From the cell containing the given text, extract its center point as (X, Y) coordinate. 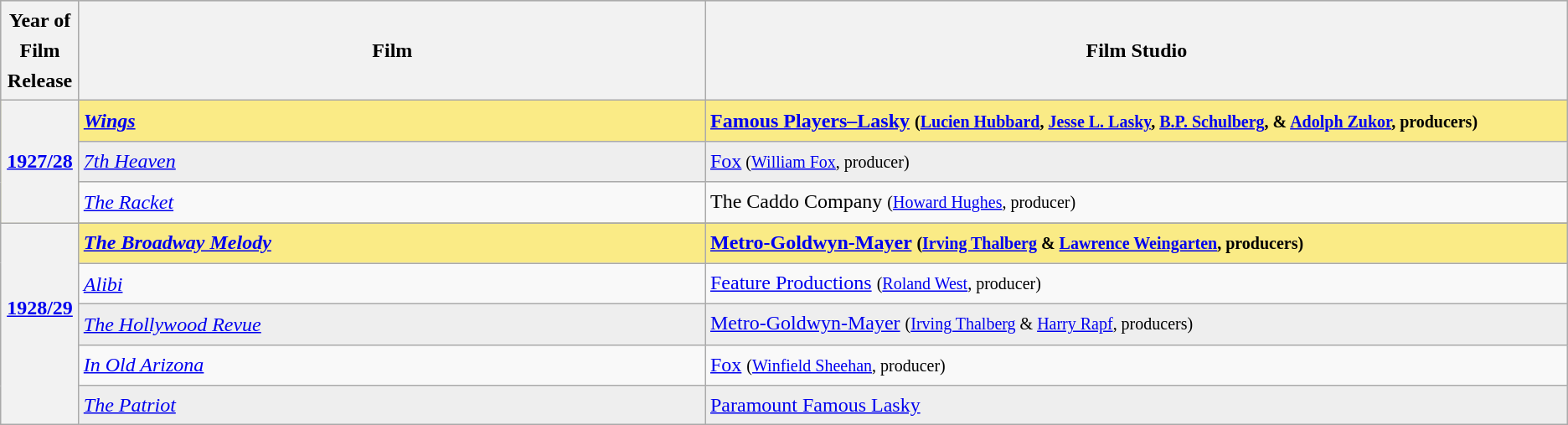
In Old Arizona (392, 365)
7th Heaven (392, 161)
1928/29 (40, 324)
Film Studio (1136, 50)
Wings (392, 121)
The Patriot (392, 406)
Famous Players–Lasky (Lucien Hubbard, Jesse L. Lasky, B.P. Schulberg, & Adolph Zukor, producers) (1136, 121)
Paramount Famous Lasky (1136, 406)
Fox (William Fox, producer) (1136, 161)
Fox (Winfield Sheehan, producer) (1136, 365)
The Racket (392, 203)
1927/28 (40, 162)
Metro-Goldwyn-Mayer (Irving Thalberg & Lawrence Weingarten, producers) (1136, 243)
Feature Productions (Roland West, producer) (1136, 283)
Metro-Goldwyn-Mayer (Irving Thalberg & Harry Rapf, producers) (1136, 325)
Year of Film Release (40, 50)
The Broadway Melody (392, 243)
The Caddo Company (Howard Hughes, producer) (1136, 203)
Film (392, 50)
The Hollywood Revue (392, 325)
Alibi (392, 283)
